Capture the cell that displays the provided text and extract its [X, Y] central coordinate. 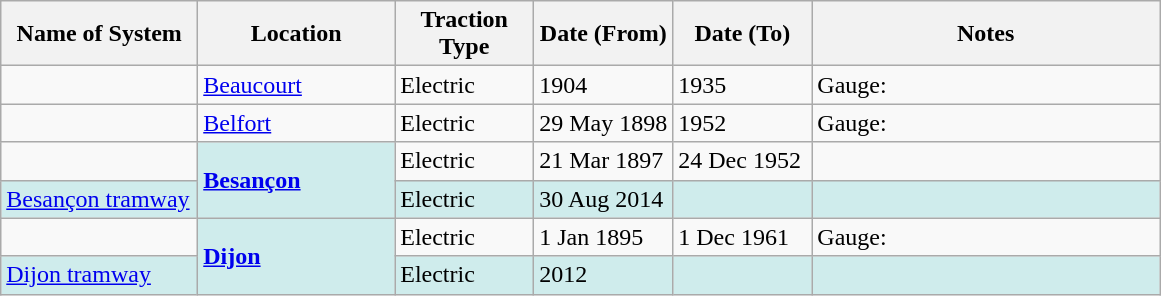
Besançon [296, 180]
Belfort [296, 123]
1952 [742, 123]
Date (To) [742, 34]
1 Dec 1961 [742, 237]
Date (From) [604, 34]
30 Aug 2014 [604, 199]
Beaucourt [296, 85]
TractionType [464, 34]
29 May 1898 [604, 123]
1935 [742, 85]
Dijon tramway [100, 275]
Besançon tramway [100, 199]
Notes [986, 34]
2012 [604, 275]
24 Dec 1952 [742, 161]
Location [296, 34]
Name of System [100, 34]
21 Mar 1897 [604, 161]
1904 [604, 85]
Dijon [296, 256]
1 Jan 1895 [604, 237]
